Output the [x, y] coordinate of the center of the cell containing the given text.  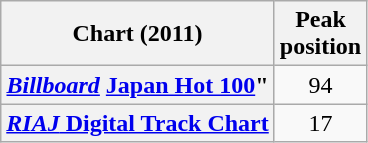
Chart (2011) [138, 34]
Peakposition [320, 34]
94 [320, 85]
RIAJ Digital Track Chart [138, 123]
Billboard Japan Hot 100" [138, 85]
17 [320, 123]
